Detect which cell encompasses the target text, then output its (x, y) center coordinate. 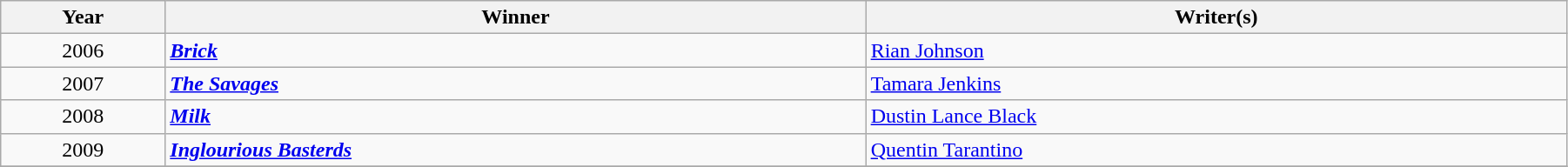
Rian Johnson (1216, 50)
Brick (515, 50)
Writer(s) (1216, 17)
Quentin Tarantino (1216, 150)
Winner (515, 17)
2006 (84, 50)
Year (84, 17)
2009 (84, 150)
Milk (515, 117)
Inglourious Basterds (515, 150)
2007 (84, 83)
Tamara Jenkins (1216, 83)
Dustin Lance Black (1216, 117)
2008 (84, 117)
The Savages (515, 83)
